From the cell containing the given text, extract its center point as [x, y] coordinate. 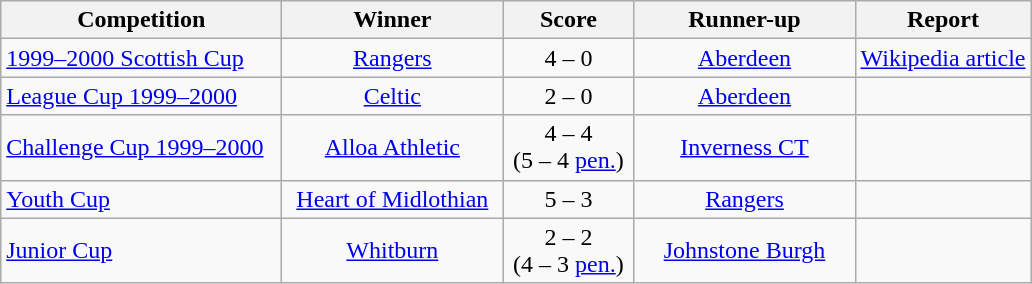
Runner-up [744, 20]
4 – 4 (5 – 4 pen.) [568, 148]
4 – 0 [568, 58]
Alloa Athletic [392, 148]
2 – 2 (4 – 3 pen.) [568, 250]
5 – 3 [568, 199]
League Cup 1999–2000 [142, 96]
Report [943, 20]
Youth Cup [142, 199]
Challenge Cup 1999–2000 [142, 148]
2 – 0 [568, 96]
Wikipedia article [943, 58]
1999–2000 Scottish Cup [142, 58]
Heart of Midlothian [392, 199]
Celtic [392, 96]
Whitburn [392, 250]
Johnstone Burgh [744, 250]
Junior Cup [142, 250]
Inverness CT [744, 148]
Score [568, 20]
Competition [142, 20]
Winner [392, 20]
